Return the (X, Y) coordinate for the center point of the cell that contains the specified text.  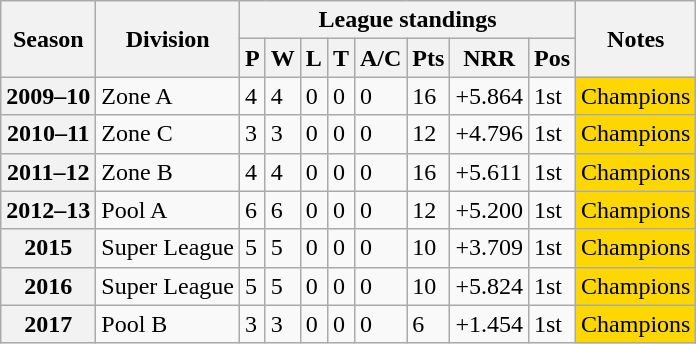
2010–11 (48, 134)
+1.454 (490, 324)
NRR (490, 58)
Zone A (168, 96)
T (340, 58)
2016 (48, 286)
+5.200 (490, 210)
2012–13 (48, 210)
Pts (428, 58)
A/C (380, 58)
Division (168, 39)
Season (48, 39)
+3.709 (490, 248)
+5.611 (490, 172)
Pool B (168, 324)
L (314, 58)
W (282, 58)
+4.796 (490, 134)
Pos (552, 58)
2011–12 (48, 172)
Zone C (168, 134)
Zone B (168, 172)
League standings (407, 20)
+5.824 (490, 286)
2009–10 (48, 96)
Pool A (168, 210)
2017 (48, 324)
Notes (636, 39)
P (252, 58)
+5.864 (490, 96)
2015 (48, 248)
